Return the [X, Y] coordinate for the center point of the cell that contains the specified text.  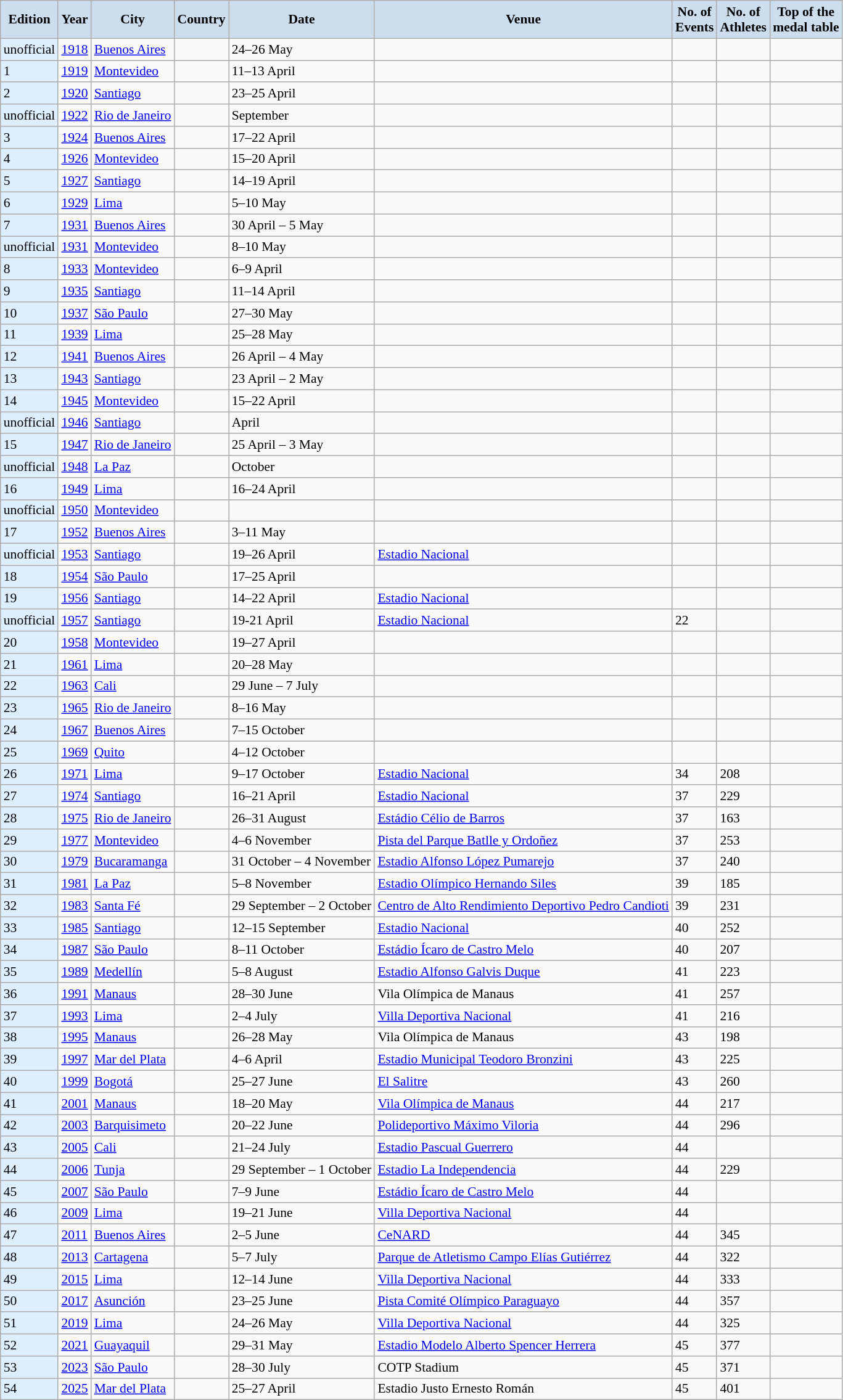
3 [30, 137]
11–14 April [302, 291]
Estadio Alfonso López Pumarejo [523, 862]
2013 [74, 1258]
28 [30, 818]
1954 [74, 576]
25–28 May [302, 335]
Pista del Parque Batlle y Ordoñez [523, 840]
1949 [74, 489]
163 [743, 818]
12–15 September [302, 928]
27 [30, 796]
Tunja [133, 1169]
8 [30, 269]
Year [74, 20]
15 [30, 445]
1919 [74, 72]
4–6 April [302, 1060]
3–11 May [302, 533]
Bogotá [133, 1082]
23–25 April [302, 94]
2003 [74, 1126]
17–22 April [302, 137]
217 [743, 1103]
15–22 April [302, 401]
28–30 June [302, 994]
1975 [74, 818]
11 [30, 335]
257 [743, 994]
1958 [74, 642]
1943 [74, 379]
24 [30, 731]
253 [743, 840]
City [133, 20]
2001 [74, 1103]
1985 [74, 928]
12–14 June [302, 1279]
21–24 July [302, 1148]
17 [30, 533]
1933 [74, 269]
12 [30, 357]
31 [30, 884]
1929 [74, 203]
1961 [74, 665]
223 [743, 972]
2–4 July [302, 1016]
30 April – 5 May [302, 225]
No. of Events [694, 20]
5–10 May [302, 203]
51 [30, 1324]
6 [30, 203]
15–20 April [302, 159]
Estadio Olímpico Hernando Siles [523, 884]
2 [30, 94]
Centro de Alto Rendimiento Deportivo Pedro Candioti [523, 906]
2009 [74, 1213]
1918 [74, 49]
20–28 May [302, 665]
Top of themedal table [805, 20]
2015 [74, 1279]
1922 [74, 115]
6–9 April [302, 269]
1941 [74, 357]
31 October – 4 November [302, 862]
2005 [74, 1148]
1974 [74, 796]
333 [743, 1279]
4 [30, 159]
5–7 July [302, 1258]
Country [202, 20]
1993 [74, 1016]
377 [743, 1345]
1937 [74, 313]
10 [30, 313]
1926 [74, 159]
1969 [74, 752]
1948 [74, 467]
42 [30, 1126]
Cartagena [133, 1258]
1953 [74, 555]
13 [30, 379]
11–13 April [302, 72]
Venue [523, 20]
7–9 June [302, 1192]
20 [30, 642]
325 [743, 1324]
1981 [74, 884]
23–25 June [302, 1301]
32 [30, 906]
Bucaramanga [133, 862]
1979 [74, 862]
2019 [74, 1324]
2007 [74, 1192]
9–17 October [302, 774]
1945 [74, 401]
El Salitre [523, 1082]
1999 [74, 1082]
14 [30, 401]
29 June – 7 July [302, 686]
36 [30, 994]
26 April – 4 May [302, 357]
Estadio Pascual Guerrero [523, 1148]
25–27 April [302, 1389]
7–15 October [302, 731]
1939 [74, 335]
207 [743, 950]
345 [743, 1235]
1957 [74, 621]
2011 [74, 1235]
20–22 June [302, 1126]
1967 [74, 731]
198 [743, 1038]
38 [30, 1038]
19–21 June [302, 1213]
26–28 May [302, 1038]
2021 [74, 1345]
29–31 May [302, 1345]
25–27 June [302, 1082]
1946 [74, 423]
8–16 May [302, 708]
29 [30, 840]
Santa Fé [133, 906]
5 [30, 181]
30 [30, 862]
1987 [74, 950]
357 [743, 1301]
17–25 April [302, 576]
4–6 November [302, 840]
2006 [74, 1169]
October [302, 467]
14–19 April [302, 181]
April [302, 423]
401 [743, 1389]
9 [30, 291]
COTP Stadium [523, 1367]
14–22 April [302, 599]
50 [30, 1301]
4–12 October [302, 752]
28–30 July [302, 1367]
225 [743, 1060]
1920 [74, 94]
18 [30, 576]
2–5 June [302, 1235]
7 [30, 225]
252 [743, 928]
19–27 April [302, 642]
231 [743, 906]
296 [743, 1126]
5–8 August [302, 972]
Parque de Atletismo Campo Elías Gutiérrez [523, 1258]
2017 [74, 1301]
1971 [74, 774]
Medellín [133, 972]
No. ofAthletes [743, 20]
1991 [74, 994]
1952 [74, 533]
Asunción [133, 1301]
35 [30, 972]
Polideportivo Máximo Viloria [523, 1126]
19 [30, 599]
16 [30, 489]
54 [30, 1389]
1947 [74, 445]
25 [30, 752]
29 September – 1 October [302, 1169]
240 [743, 862]
Estadio Alfonso Galvis Duque [523, 972]
Estadio Modelo Alberto Spencer Herrera [523, 1345]
1977 [74, 840]
Guayaquil [133, 1345]
23 April – 2 May [302, 379]
Quito [133, 752]
25 April – 3 May [302, 445]
21 [30, 665]
1924 [74, 137]
1983 [74, 906]
371 [743, 1367]
16–24 April [302, 489]
1995 [74, 1038]
47 [30, 1235]
1989 [74, 972]
1950 [74, 510]
CeNARD [523, 1235]
1963 [74, 686]
1935 [74, 291]
23 [30, 708]
8–10 May [302, 247]
48 [30, 1258]
260 [743, 1082]
26–31 August [302, 818]
19–26 April [302, 555]
185 [743, 884]
49 [30, 1279]
Pista Comité Olímpico Paraguayo [523, 1301]
1956 [74, 599]
8–11 October [302, 950]
September [302, 115]
26 [30, 774]
1965 [74, 708]
16–21 April [302, 796]
5–8 November [302, 884]
1 [30, 72]
2023 [74, 1367]
1927 [74, 181]
27–30 May [302, 313]
53 [30, 1367]
18–20 May [302, 1103]
Edition [30, 20]
Date [302, 20]
33 [30, 928]
1997 [74, 1060]
Estadio Justo Ernesto Román [523, 1389]
46 [30, 1213]
208 [743, 774]
216 [743, 1016]
322 [743, 1258]
29 September – 2 October [302, 906]
Estádio Célio de Barros [523, 818]
Estadio Municipal Teodoro Bronzini [523, 1060]
Barquisimeto [133, 1126]
2025 [74, 1389]
52 [30, 1345]
Estadio La Independencia [523, 1169]
19-21 April [302, 621]
